Output the [x, y] coordinate of the center of the cell containing the given text.  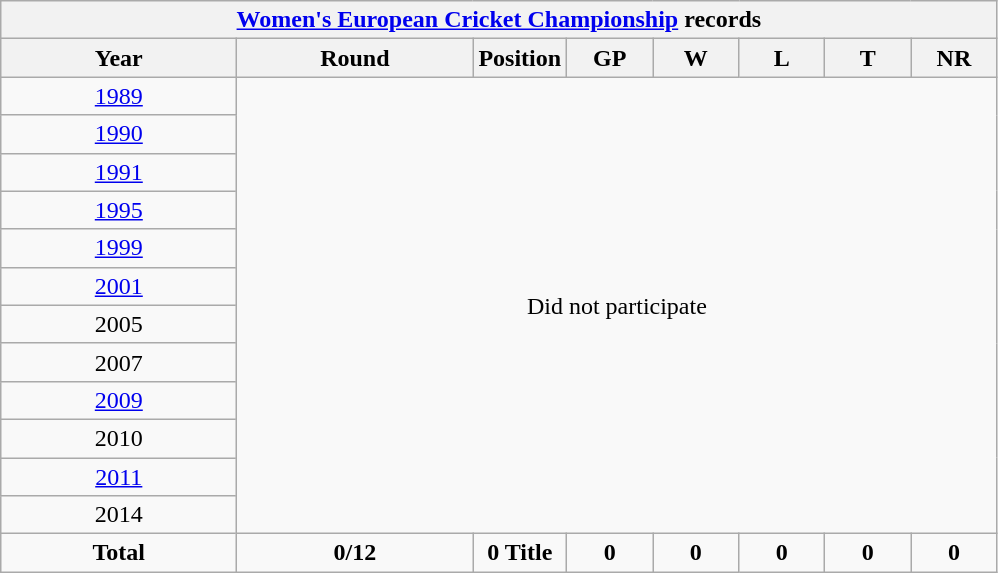
2009 [119, 400]
GP [610, 58]
Women's European Cricket Championship records [499, 20]
1999 [119, 248]
NR [954, 58]
2014 [119, 515]
Position [520, 58]
Total [119, 553]
W [696, 58]
2005 [119, 324]
1991 [119, 172]
0/12 [355, 553]
Year [119, 58]
1995 [119, 210]
L [782, 58]
2007 [119, 362]
1989 [119, 96]
2010 [119, 438]
Did not participate [617, 306]
0 Title [520, 553]
T [868, 58]
2011 [119, 477]
1990 [119, 134]
Round [355, 58]
2001 [119, 286]
